Capture the cell that displays the provided text and extract its (x, y) central coordinate. 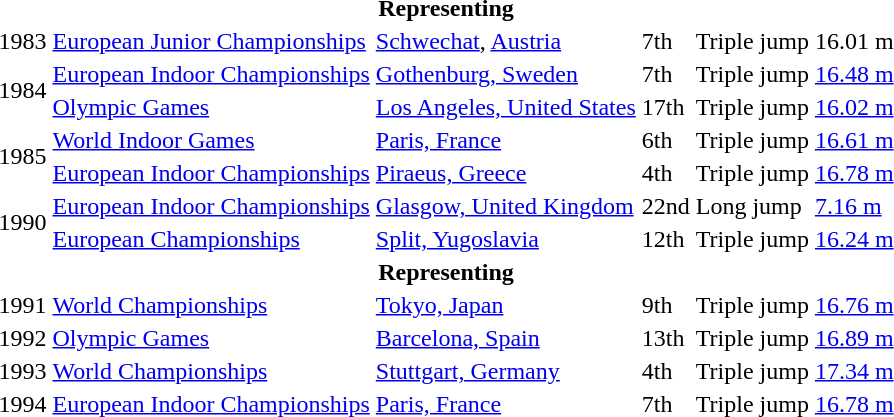
Long jump (752, 206)
Piraeus, Greece (506, 173)
Glasgow, United Kingdom (506, 206)
Los Angeles, United States (506, 107)
6th (666, 140)
European Junior Championships (211, 41)
Paris, France (506, 140)
Split, Yugoslavia (506, 239)
Barcelona, Spain (506, 338)
European Championships (211, 239)
Gothenburg, Sweden (506, 74)
9th (666, 305)
Stuttgart, Germany (506, 371)
World Indoor Games (211, 140)
Tokyo, Japan (506, 305)
17th (666, 107)
12th (666, 239)
13th (666, 338)
22nd (666, 206)
Schwechat, Austria (506, 41)
